Capture the cell that displays the provided text and extract its [X, Y] central coordinate. 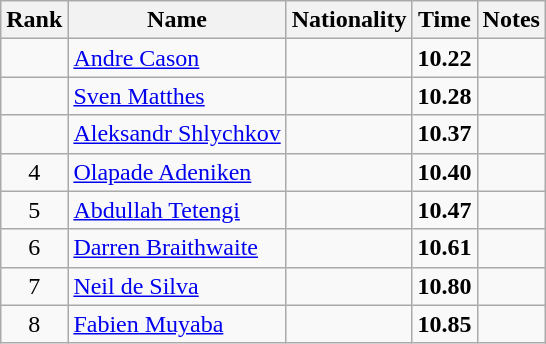
10.37 [444, 134]
6 [34, 248]
Name [177, 20]
10.47 [444, 210]
10.80 [444, 286]
10.61 [444, 248]
Darren Braithwaite [177, 248]
Sven Matthes [177, 96]
Aleksandr Shlychkov [177, 134]
10.40 [444, 172]
Andre Cason [177, 58]
Neil de Silva [177, 286]
4 [34, 172]
8 [34, 324]
Rank [34, 20]
Fabien Muyaba [177, 324]
Time [444, 20]
10.22 [444, 58]
5 [34, 210]
7 [34, 286]
Abdullah Tetengi [177, 210]
10.85 [444, 324]
10.28 [444, 96]
Nationality [349, 20]
Olapade Adeniken [177, 172]
Notes [511, 20]
